For the text-containing cell, return its midpoint in [x, y] coordinate format. 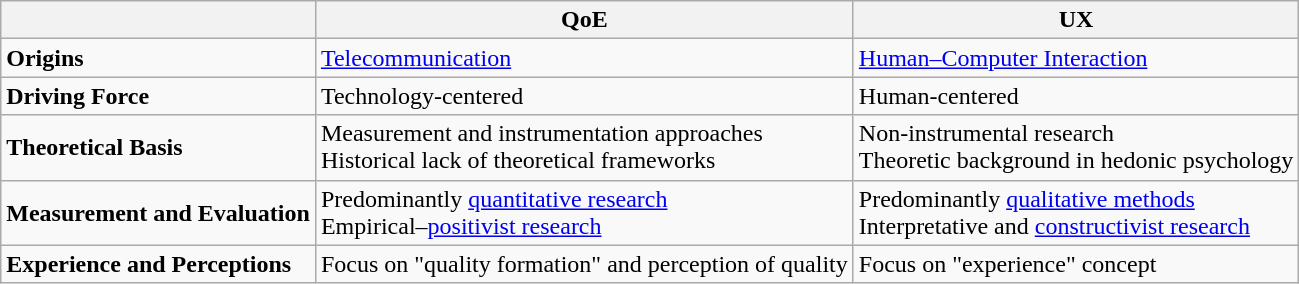
Theoretical Basis [158, 148]
Measurement and instrumentation approachesHistorical lack of theoretical frameworks [584, 148]
Focus on "quality formation" and perception of quality [584, 264]
Experience and Perceptions [158, 264]
Telecommunication [584, 58]
Predominantly qualitative methodsInterpretative and constructivist research [1076, 212]
Measurement and Evaluation [158, 212]
Predominantly quantitative researchEmpirical–positivist research [584, 212]
Driving Force [158, 96]
Non-instrumental researchTheoretic background in hedonic psychology [1076, 148]
Human-centered [1076, 96]
UX [1076, 20]
Focus on "experience" concept [1076, 264]
QoE [584, 20]
Human–Computer Interaction [1076, 58]
Technology-centered [584, 96]
Origins [158, 58]
